Capture the cell that displays the provided text and extract its [x, y] central coordinate. 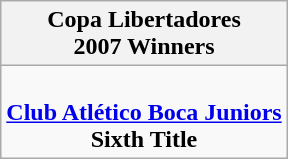
Club Atlético Boca JuniorsSixth Title [144, 112]
Copa Libertadores2007 Winners [144, 34]
